Extract the [x, y] coordinate from the center of the cell holding the provided text.  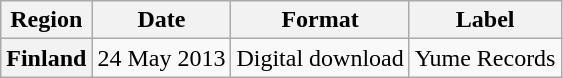
Format [320, 20]
Label [485, 20]
Region [46, 20]
Finland [46, 58]
Yume Records [485, 58]
24 May 2013 [162, 58]
Digital download [320, 58]
Date [162, 20]
